Capture the cell that displays the provided text and extract its (X, Y) central coordinate. 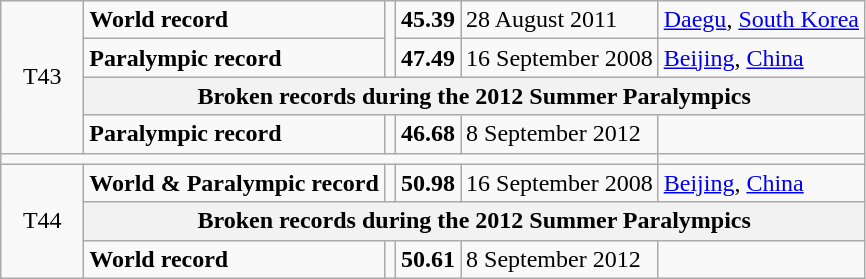
T44 (42, 221)
50.98 (428, 183)
45.39 (428, 20)
47.49 (428, 58)
Daegu, South Korea (761, 20)
T43 (42, 77)
50.61 (428, 259)
46.68 (428, 134)
28 August 2011 (559, 20)
World & Paralympic record (234, 183)
